Pinpoint the cell where the given text exists, returning its [X, Y] midpoint coordinate. 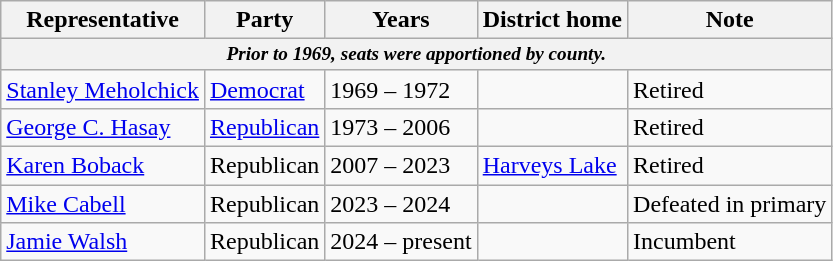
Democrat [264, 89]
Note [730, 20]
Jamie Walsh [103, 242]
Incumbent [730, 242]
1973 – 2006 [401, 128]
District home [552, 20]
Representative [103, 20]
Party [264, 20]
2007 – 2023 [401, 166]
Karen Boback [103, 166]
Defeated in primary [730, 204]
Years [401, 20]
1969 – 1972 [401, 89]
Harveys Lake [552, 166]
2024 – present [401, 242]
Prior to 1969, seats were apportioned by county. [416, 55]
Stanley Meholchick [103, 89]
Mike Cabell [103, 204]
George C. Hasay [103, 128]
2023 – 2024 [401, 204]
